From the cell containing the given text, extract its center point as [X, Y] coordinate. 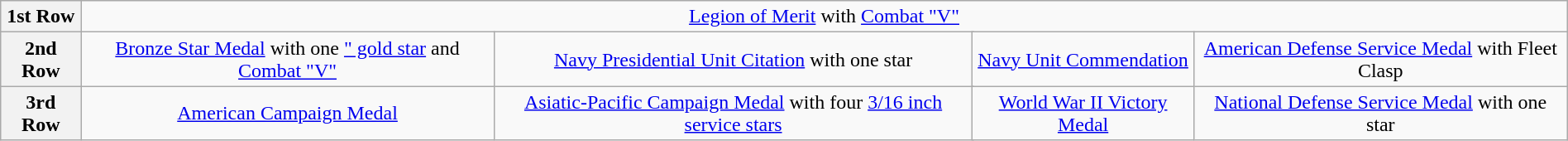
Navy Presidential Unit Citation with one star [733, 60]
National Defense Service Medal with one star [1380, 113]
Asiatic-Pacific Campaign Medal with four 3/16 inch service stars [733, 113]
3rd Row [41, 113]
American Campaign Medal [288, 113]
American Defense Service Medal with Fleet Clasp [1380, 60]
Legion of Merit with Combat "V" [824, 17]
2nd Row [41, 60]
Bronze Star Medal with one " gold star and Combat "V" [288, 60]
Navy Unit Commendation [1083, 60]
World War II Victory Medal [1083, 113]
1st Row [41, 17]
